Pinpoint the cell where the given text exists, returning its (X, Y) midpoint coordinate. 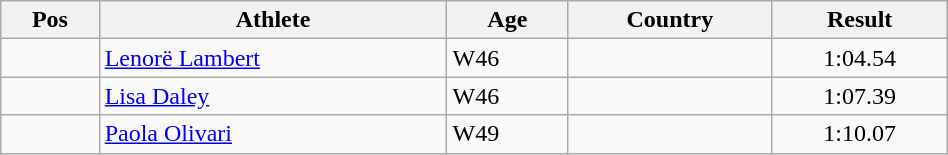
1:04.54 (860, 58)
Age (508, 20)
Pos (50, 20)
1:10.07 (860, 134)
Result (860, 20)
Athlete (273, 20)
Lenorë Lambert (273, 58)
Country (670, 20)
Paola Olivari (273, 134)
1:07.39 (860, 96)
Lisa Daley (273, 96)
W49 (508, 134)
